Capture the cell that displays the provided text and extract its (X, Y) central coordinate. 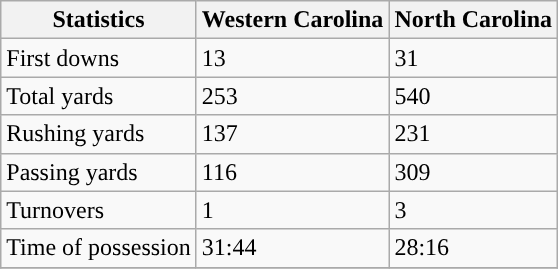
1 (292, 210)
31 (474, 58)
3 (474, 210)
13 (292, 58)
Rushing yards (99, 134)
Turnovers (99, 210)
137 (292, 134)
Time of possession (99, 248)
309 (474, 172)
28:16 (474, 248)
31:44 (292, 248)
Passing yards (99, 172)
116 (292, 172)
Total yards (99, 96)
540 (474, 96)
Statistics (99, 20)
First downs (99, 58)
231 (474, 134)
Western Carolina (292, 20)
253 (292, 96)
North Carolina (474, 20)
